Return [x, y] of the center of cell containing provided text 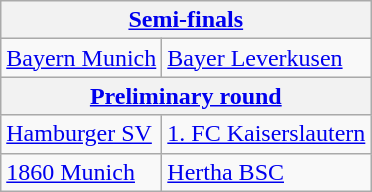
1860 Munich [82, 172]
1. FC Kaiserslautern [266, 134]
Preliminary round [186, 96]
Bayern Munich [82, 58]
Bayer Leverkusen [266, 58]
Hamburger SV [82, 134]
Hertha BSC [266, 172]
Semi-finals [186, 20]
